Determine the (x, y) coordinate at the center of the cell enclosing the given text.  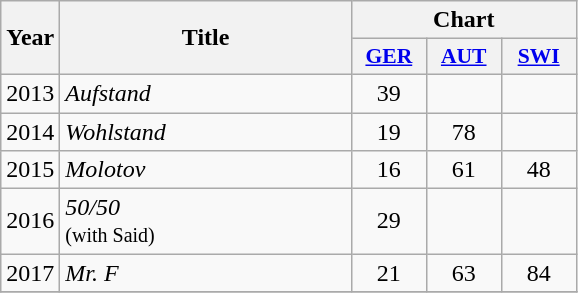
Mr. F (206, 273)
Molotov (206, 170)
Wohlstand (206, 131)
2013 (30, 93)
2016 (30, 222)
78 (464, 131)
GER (388, 57)
21 (388, 273)
29 (388, 222)
48 (538, 170)
16 (388, 170)
Year (30, 38)
AUT (464, 57)
2017 (30, 273)
50/50(with Said) (206, 222)
39 (388, 93)
84 (538, 273)
19 (388, 131)
61 (464, 170)
2014 (30, 131)
Chart (464, 20)
63 (464, 273)
2015 (30, 170)
Title (206, 38)
SWI (538, 57)
Aufstand (206, 93)
